Locate the cell with the specified text and output its (x, y) center coordinate. 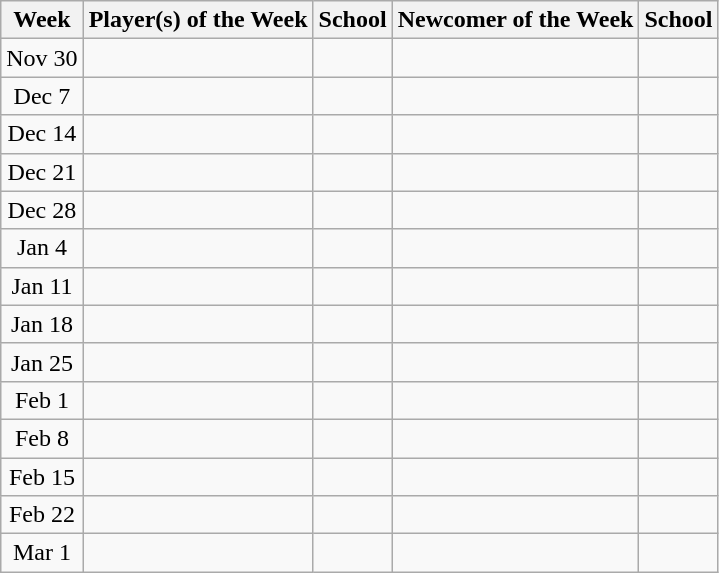
Dec 28 (42, 210)
Jan 18 (42, 324)
Player(s) of the Week (198, 20)
Feb 22 (42, 515)
Feb 1 (42, 400)
Dec 21 (42, 172)
Nov 30 (42, 58)
Newcomer of the Week (516, 20)
Dec 14 (42, 134)
Jan 4 (42, 248)
Feb 8 (42, 438)
Jan 11 (42, 286)
Jan 25 (42, 362)
Week (42, 20)
Feb 15 (42, 477)
Dec 7 (42, 96)
Mar 1 (42, 553)
